Detect which cell encompasses the target text, then output its [X, Y] center coordinate. 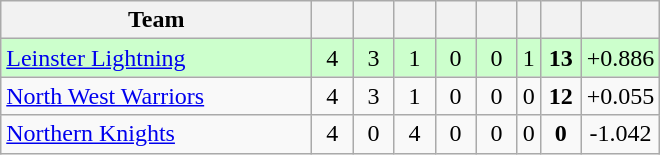
North West Warriors [156, 96]
+0.886 [620, 58]
12 [560, 96]
-1.042 [620, 134]
Northern Knights [156, 134]
Leinster Lightning [156, 58]
13 [560, 58]
+0.055 [620, 96]
Team [156, 20]
